Scan for the cell matching the given text and deliver its (x, y) coordinate at center. 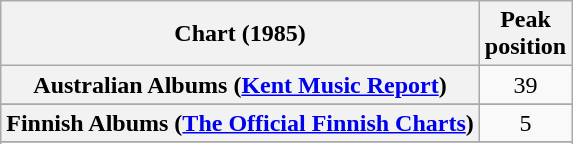
39 (525, 85)
Peakposition (525, 34)
Australian Albums (Kent Music Report) (240, 85)
Finnish Albums (The Official Finnish Charts) (240, 123)
5 (525, 123)
Chart (1985) (240, 34)
